Search for the cell housing the specified text and yield its [x, y] center coordinate. 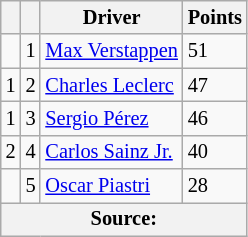
51 [215, 51]
28 [215, 186]
Oscar Piastri [111, 186]
Charles Leclerc [111, 85]
5 [31, 186]
40 [215, 152]
Driver [111, 17]
Carlos Sainz Jr. [111, 152]
46 [215, 118]
3 [31, 118]
Max Verstappen [111, 51]
47 [215, 85]
Source: [124, 219]
Points [215, 17]
4 [31, 152]
Sergio Pérez [111, 118]
